Scan for the cell matching the given text and deliver its (X, Y) coordinate at center. 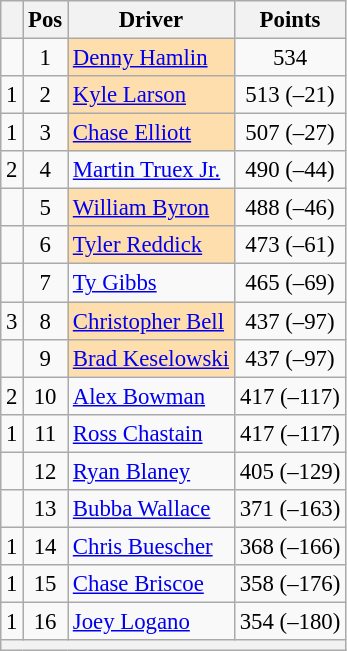
4 (46, 170)
11 (46, 433)
9 (46, 358)
14 (46, 546)
10 (46, 396)
6 (46, 245)
358 (–176) (290, 584)
Ross Chastain (152, 433)
13 (46, 509)
507 (–27) (290, 133)
Points (290, 20)
490 (–44) (290, 170)
473 (–61) (290, 245)
Bubba Wallace (152, 509)
8 (46, 321)
465 (–69) (290, 283)
Martin Truex Jr. (152, 170)
5 (46, 208)
16 (46, 621)
Tyler Reddick (152, 245)
Chase Elliott (152, 133)
William Byron (152, 208)
Joey Logano (152, 621)
354 (–180) (290, 621)
15 (46, 584)
Ryan Blaney (152, 471)
534 (290, 58)
368 (–166) (290, 546)
Brad Keselowski (152, 358)
Ty Gibbs (152, 283)
Chase Briscoe (152, 584)
Chris Buescher (152, 546)
513 (–21) (290, 95)
371 (–163) (290, 509)
Kyle Larson (152, 95)
Denny Hamlin (152, 58)
Pos (46, 20)
12 (46, 471)
Alex Bowman (152, 396)
Christopher Bell (152, 321)
7 (46, 283)
488 (–46) (290, 208)
405 (–129) (290, 471)
Driver (152, 20)
